From the cell containing the given text, extract its center point as (x, y) coordinate. 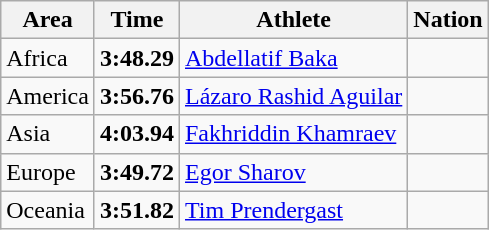
Europe (48, 172)
Asia (48, 134)
3:48.29 (136, 58)
Tim Prendergast (293, 210)
Time (136, 20)
America (48, 96)
Africa (48, 58)
Area (48, 20)
Oceania (48, 210)
4:03.94 (136, 134)
Egor Sharov (293, 172)
3:49.72 (136, 172)
3:51.82 (136, 210)
Lázaro Rashid Aguilar (293, 96)
Abdellatif Baka (293, 58)
3:56.76 (136, 96)
Fakhriddin Khamraev (293, 134)
Nation (448, 20)
Athlete (293, 20)
